Capture the cell that displays the provided text and extract its [X, Y] central coordinate. 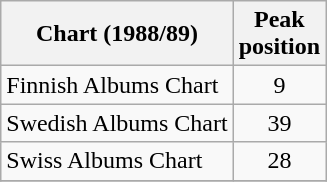
9 [279, 85]
Chart (1988/89) [117, 34]
28 [279, 161]
39 [279, 123]
Peakposition [279, 34]
Finnish Albums Chart [117, 85]
Swiss Albums Chart [117, 161]
Swedish Albums Chart [117, 123]
